Output the [x, y] coordinate of the center of the cell containing the given text.  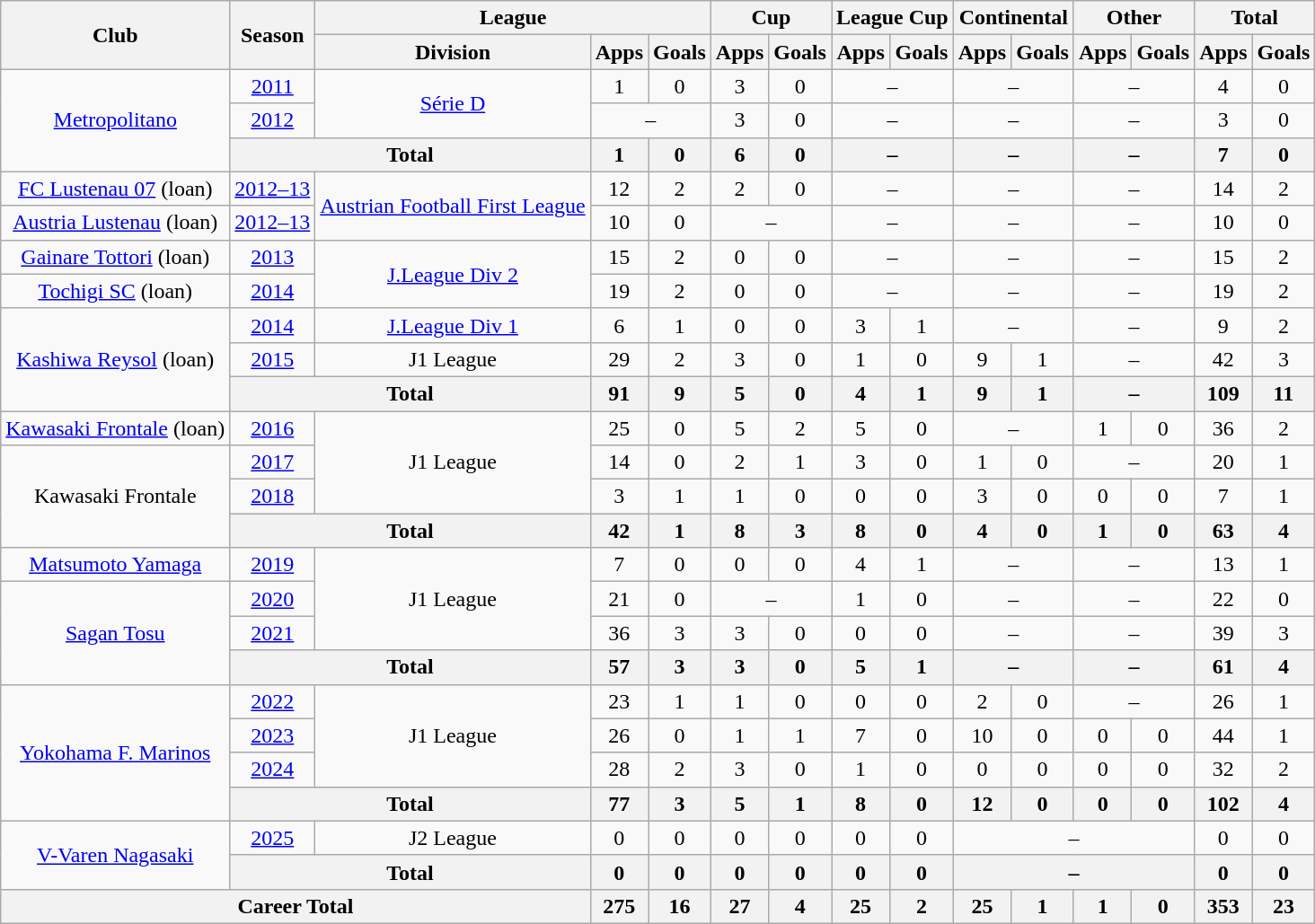
Career Total [296, 906]
2018 [273, 497]
2011 [273, 86]
22 [1223, 599]
Metropolitano [115, 120]
29 [619, 359]
Matsumoto Yamaga [115, 565]
J2 League [453, 838]
Austria Lustenau (loan) [115, 223]
32 [1223, 770]
27 [739, 906]
91 [619, 393]
J.League Div 1 [453, 325]
Division [453, 52]
2021 [273, 633]
61 [1223, 667]
Gainare Tottori (loan) [115, 257]
63 [1223, 531]
FC Lustenau 07 (loan) [115, 189]
League [514, 18]
109 [1223, 393]
2023 [273, 735]
Austrian Football First League [453, 206]
2025 [273, 838]
Série D [453, 103]
Sagan Tosu [115, 633]
57 [619, 667]
2024 [273, 770]
2017 [273, 462]
Kawasaki Frontale (loan) [115, 428]
20 [1223, 462]
V-Varen Nagasaki [115, 855]
28 [619, 770]
2016 [273, 428]
44 [1223, 735]
353 [1223, 906]
2013 [273, 257]
77 [619, 804]
2020 [273, 599]
39 [1223, 633]
2015 [273, 359]
21 [619, 599]
League Cup [893, 18]
Cup [771, 18]
Kawasaki Frontale [115, 497]
Continental [1013, 18]
Tochigi SC (loan) [115, 291]
Yokohama F. Marinos [115, 752]
13 [1223, 565]
Kashiwa Reysol (loan) [115, 359]
2022 [273, 701]
102 [1223, 804]
Season [273, 35]
Other [1134, 18]
2012 [273, 120]
16 [680, 906]
2019 [273, 565]
J.League Div 2 [453, 274]
11 [1284, 393]
275 [619, 906]
Club [115, 35]
